Return [x, y] of the center of cell containing provided text 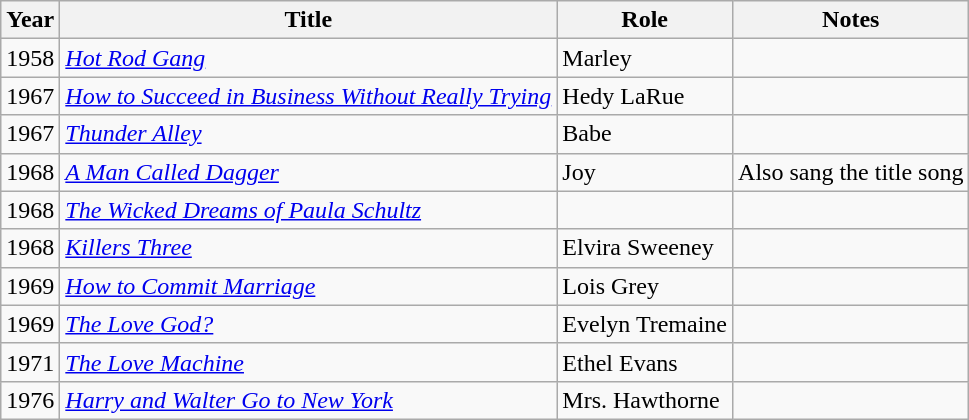
Hot Rod Gang [308, 58]
How to Succeed in Business Without Really Trying [308, 96]
Babe [645, 134]
The Love God? [308, 324]
Elvira Sweeney [645, 248]
Notes [851, 20]
Killers Three [308, 248]
1976 [30, 400]
How to Commit Marriage [308, 286]
Evelyn Tremaine [645, 324]
1971 [30, 362]
Lois Grey [645, 286]
Marley [645, 58]
A Man Called Dagger [308, 172]
Thunder Alley [308, 134]
Ethel Evans [645, 362]
Harry and Walter Go to New York [308, 400]
Year [30, 20]
Hedy LaRue [645, 96]
1958 [30, 58]
The Love Machine [308, 362]
Joy [645, 172]
Role [645, 20]
Title [308, 20]
Mrs. Hawthorne [645, 400]
Also sang the title song [851, 172]
The Wicked Dreams of Paula Schultz [308, 210]
